Find where the given text appears and provide that cell's center as [x, y] coordinate. 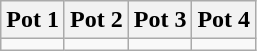
Pot 1 [33, 20]
Pot 3 [160, 20]
Pot 4 [224, 20]
Pot 2 [96, 20]
